For the text-containing cell, return its midpoint in [X, Y] coordinate format. 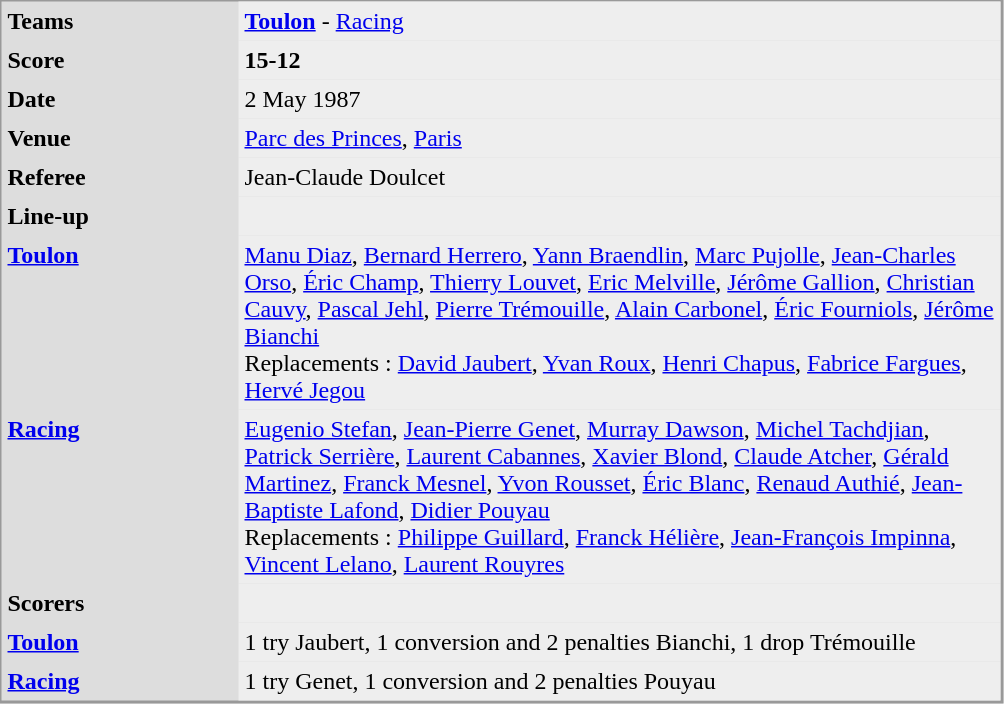
Line-up [120, 216]
Toulon - Racing [619, 22]
Jean-Claude Doulcet [619, 178]
Score [120, 60]
Teams [120, 22]
Venue [120, 138]
1 try Genet, 1 conversion and 2 penalties Pouyau [619, 682]
Scorers [120, 604]
2 May 1987 [619, 100]
1 try Jaubert, 1 conversion and 2 penalties Bianchi, 1 drop Trémouille [619, 642]
Parc des Princes, Paris [619, 138]
15-12 [619, 60]
Date [120, 100]
Referee [120, 178]
